Identify which cell holds the provided text, then report its [X, Y] central coordinate. 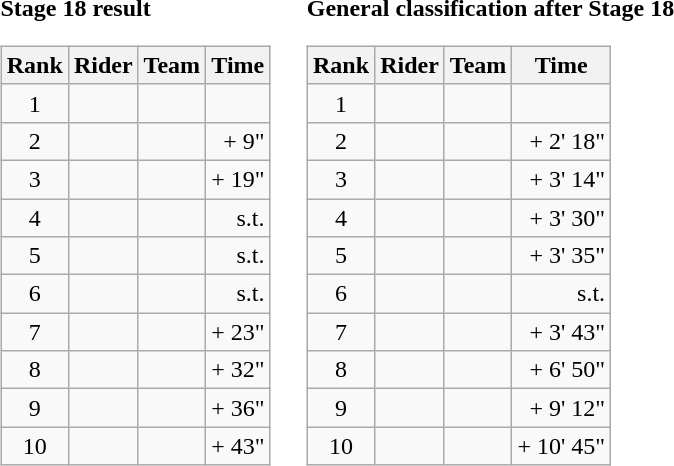
+ 9' 12" [562, 408]
+ 23" [238, 332]
+ 2' 18" [562, 141]
+ 3' 30" [562, 217]
+ 9" [238, 141]
+ 19" [238, 179]
+ 3' 35" [562, 256]
+ 3' 14" [562, 179]
+ 6' 50" [562, 370]
+ 3' 43" [562, 332]
+ 10' 45" [562, 446]
+ 36" [238, 408]
+ 32" [238, 370]
+ 43" [238, 446]
